Locate the cell with the specified text and output its (x, y) center coordinate. 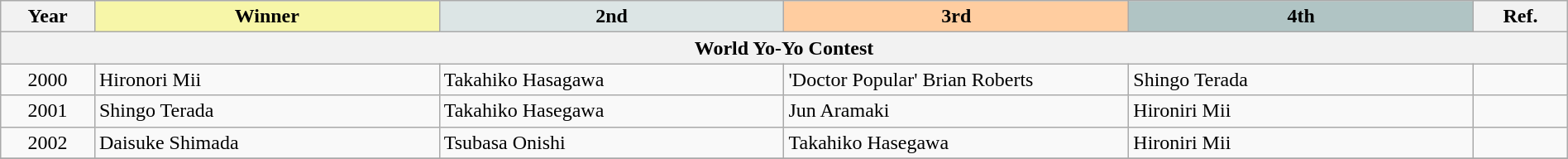
Tsubasa Onishi (612, 142)
Year (48, 17)
Ref. (1521, 17)
Winner (266, 17)
2001 (48, 111)
'Doctor Popular' Brian Roberts (956, 79)
Hironori Mii (266, 79)
4th (1302, 17)
3rd (956, 17)
2000 (48, 79)
Daisuke Shimada (266, 142)
Takahiko Hasagawa (612, 79)
Jun Aramaki (956, 111)
2002 (48, 142)
2nd (612, 17)
World Yo-Yo Contest (784, 48)
